Return the (X, Y) coordinate for the center point of the cell that contains the specified text.  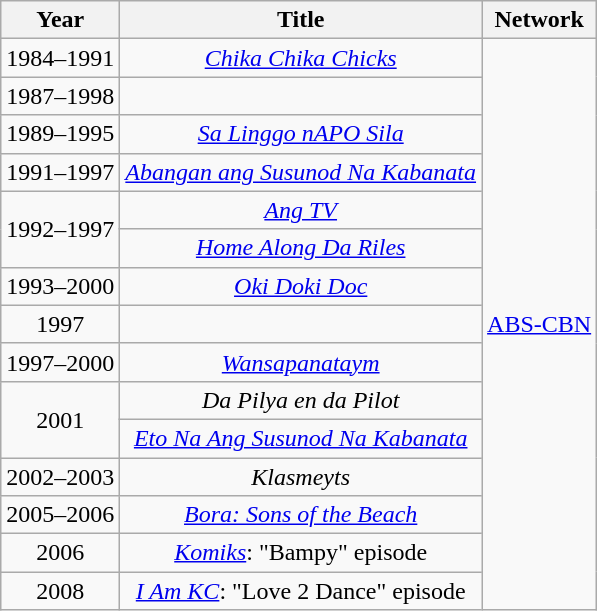
Wansapanataym (301, 362)
1984–1991 (60, 58)
1997 (60, 324)
Eto Na Ang Susunod Na Kabanata (301, 438)
1997–2000 (60, 362)
Chika Chika Chicks (301, 58)
Year (60, 20)
2005–2006 (60, 515)
Sa Linggo nAPO Sila (301, 134)
I Am KC: "Love 2 Dance" episode (301, 591)
Komiks: "Bampy" episode (301, 553)
2001 (60, 419)
ABS-CBN (540, 324)
Da Pilya en da Pilot (301, 400)
Ang TV (301, 210)
Klasmeyts (301, 477)
1992–1997 (60, 229)
1989–1995 (60, 134)
2006 (60, 553)
Home Along Da Riles (301, 248)
2008 (60, 591)
1991–1997 (60, 172)
Abangan ang Susunod Na Kabanata (301, 172)
Bora: Sons of the Beach (301, 515)
Network (540, 20)
2002–2003 (60, 477)
Oki Doki Doc (301, 286)
Title (301, 20)
1993–2000 (60, 286)
1987–1998 (60, 96)
